Identify which cell holds the provided text, then report its [X, Y] central coordinate. 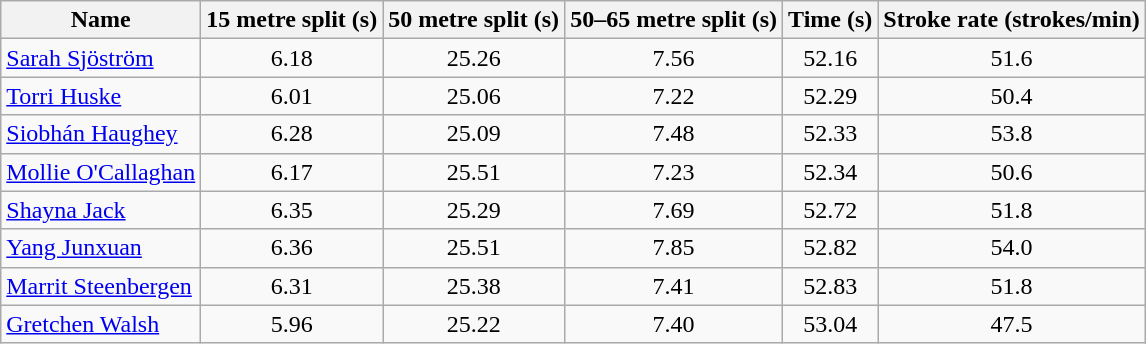
52.82 [830, 248]
5.96 [292, 324]
Yang Junxuan [101, 248]
Marrit Steenbergen [101, 286]
Sarah Sjöström [101, 58]
25.22 [474, 324]
Shayna Jack [101, 210]
53.04 [830, 324]
50.6 [1012, 172]
6.28 [292, 134]
54.0 [1012, 248]
7.40 [674, 324]
6.18 [292, 58]
25.29 [474, 210]
52.16 [830, 58]
25.06 [474, 96]
7.22 [674, 96]
7.48 [674, 134]
Mollie O'Callaghan [101, 172]
25.38 [474, 286]
50–65 metre split (s) [674, 20]
52.34 [830, 172]
6.36 [292, 248]
53.8 [1012, 134]
50.4 [1012, 96]
47.5 [1012, 324]
15 metre split (s) [292, 20]
Siobhán Haughey [101, 134]
Torri Huske [101, 96]
Time (s) [830, 20]
Stroke rate (strokes/min) [1012, 20]
52.33 [830, 134]
7.23 [674, 172]
52.83 [830, 286]
25.09 [474, 134]
50 metre split (s) [474, 20]
25.26 [474, 58]
6.31 [292, 286]
52.29 [830, 96]
6.17 [292, 172]
7.85 [674, 248]
6.01 [292, 96]
7.56 [674, 58]
51.6 [1012, 58]
52.72 [830, 210]
6.35 [292, 210]
Name [101, 20]
Gretchen Walsh [101, 324]
7.69 [674, 210]
7.41 [674, 286]
